From the cell containing the given text, extract its center point as [X, Y] coordinate. 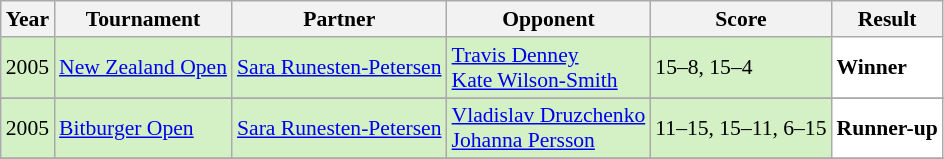
Partner [340, 19]
Opponent [549, 19]
Bitburger Open [143, 128]
11–15, 15–11, 6–15 [740, 128]
Result [888, 19]
Winner [888, 68]
Travis Denney Kate Wilson-Smith [549, 68]
15–8, 15–4 [740, 68]
Year [28, 19]
Vladislav Druzchenko Johanna Persson [549, 128]
Runner-up [888, 128]
Tournament [143, 19]
New Zealand Open [143, 68]
Score [740, 19]
